Detect which cell encompasses the target text, then output its (X, Y) center coordinate. 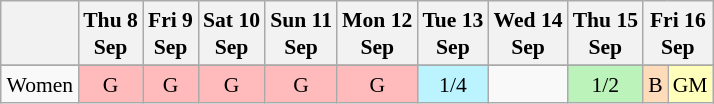
1/4 (452, 84)
Women (40, 84)
Sat 10Sep (232, 33)
Fri 9Sep (170, 33)
Wed 14Sep (528, 33)
Sun 11Sep (301, 33)
Thu 15Sep (606, 33)
Thu 8Sep (110, 33)
GM (690, 84)
Fri 16Sep (678, 33)
1/2 (606, 84)
Mon 12Sep (377, 33)
Tue 13Sep (452, 33)
B (656, 84)
